Pinpoint the cell where the given text exists, returning its [X, Y] midpoint coordinate. 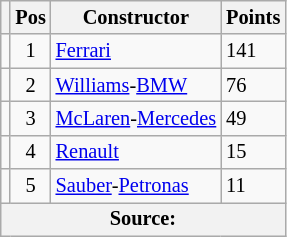
Source: [143, 219]
Sauber-Petronas [136, 186]
Constructor [136, 17]
Williams-BMW [136, 85]
15 [253, 152]
Renault [136, 152]
Pos [30, 17]
2 [30, 85]
Ferrari [136, 51]
49 [253, 118]
4 [30, 152]
3 [30, 118]
76 [253, 85]
11 [253, 186]
Points [253, 17]
141 [253, 51]
McLaren-Mercedes [136, 118]
1 [30, 51]
5 [30, 186]
